Extract the (x, y) coordinate from the center of the cell holding the provided text.  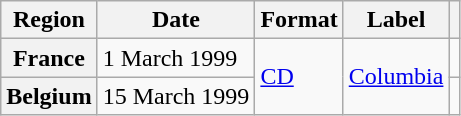
15 March 1999 (176, 96)
Label (396, 20)
Format (299, 20)
Belgium (49, 96)
CD (299, 77)
Date (176, 20)
Region (49, 20)
1 March 1999 (176, 58)
France (49, 58)
Columbia (396, 77)
